Provide the [x, y] coordinate of the cell's center where the given text is located.  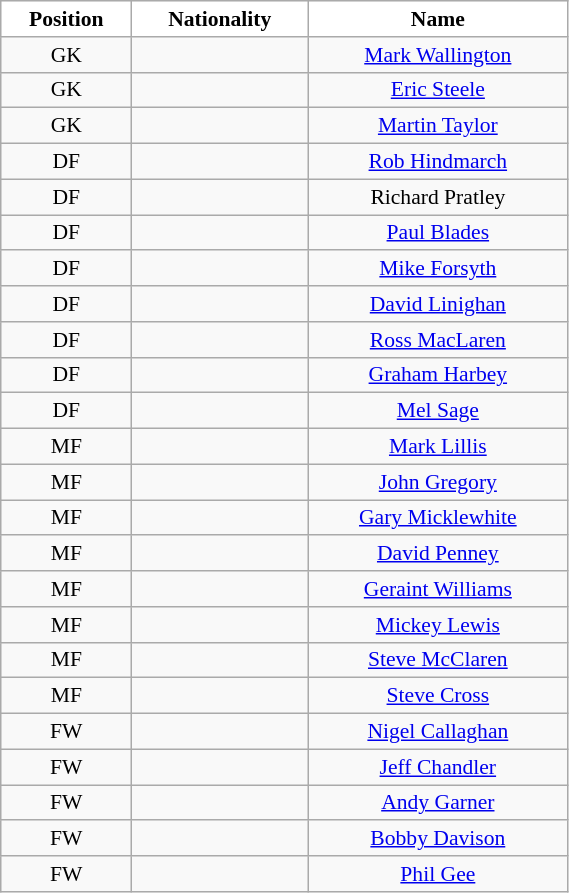
Mike Forsyth [438, 269]
Martin Taylor [438, 126]
Richard Pratley [438, 197]
Geraint Williams [438, 589]
Ross MacLaren [438, 340]
Rob Hindmarch [438, 162]
Steve McClaren [438, 660]
Mark Lillis [438, 447]
Paul Blades [438, 233]
Phil Gee [438, 874]
David Linighan [438, 304]
Mel Sage [438, 411]
Gary Micklewhite [438, 518]
Nigel Callaghan [438, 732]
David Penney [438, 554]
Position [66, 19]
Name [438, 19]
Eric Steele [438, 90]
Andy Garner [438, 803]
Bobby Davison [438, 839]
Graham Harbey [438, 375]
Nationality [220, 19]
Steve Cross [438, 696]
Mickey Lewis [438, 625]
John Gregory [438, 482]
Mark Wallington [438, 55]
Jeff Chandler [438, 767]
